Return the [X, Y] coordinate for the center point of the cell that contains the specified text.  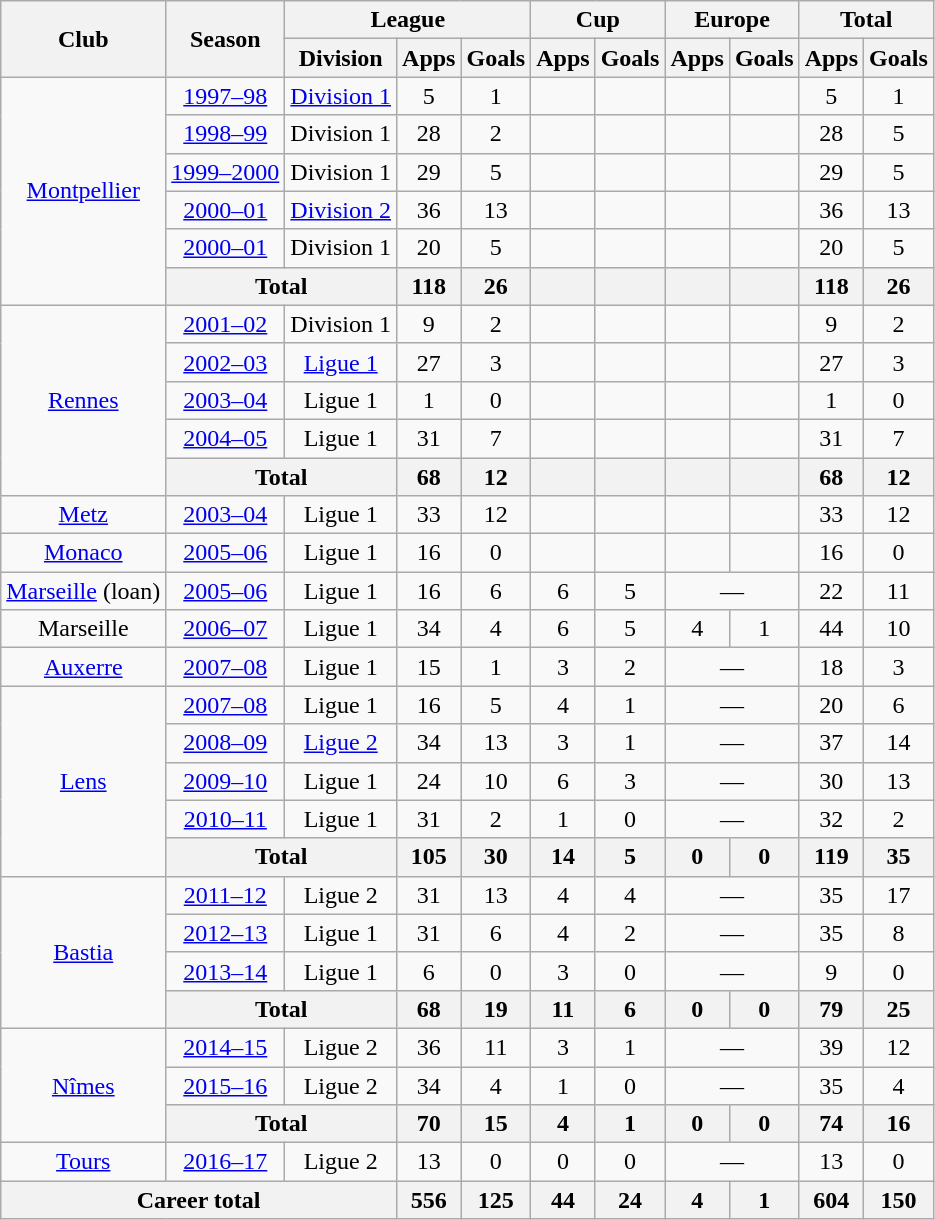
2001–02 [226, 324]
17 [899, 895]
2014–15 [226, 1047]
74 [831, 1124]
1999–2000 [226, 172]
18 [831, 667]
Cup [598, 20]
1997–98 [226, 96]
125 [496, 1200]
39 [831, 1047]
604 [831, 1200]
37 [831, 743]
2015–16 [226, 1085]
2008–09 [226, 743]
2013–14 [226, 971]
2016–17 [226, 1162]
70 [429, 1124]
Auxerre [84, 667]
2012–13 [226, 933]
Tours [84, 1162]
Lens [84, 781]
Division [341, 58]
Career total [199, 1200]
Montpellier [84, 191]
League [408, 20]
Club [84, 39]
2010–11 [226, 819]
2006–07 [226, 629]
8 [899, 933]
Europe [732, 20]
79 [831, 1009]
32 [831, 819]
2002–03 [226, 362]
119 [831, 857]
Season [226, 39]
Monaco [84, 553]
Rennes [84, 400]
Division 2 [341, 210]
1998–99 [226, 134]
556 [429, 1200]
Nîmes [84, 1085]
Metz [84, 515]
Bastia [84, 952]
2011–12 [226, 895]
2004–05 [226, 438]
19 [496, 1009]
25 [899, 1009]
22 [831, 591]
2009–10 [226, 781]
Marseille (loan) [84, 591]
Marseille [84, 629]
105 [429, 857]
150 [899, 1200]
